Provide the (x, y) coordinate of the cell's center where the given text is located.  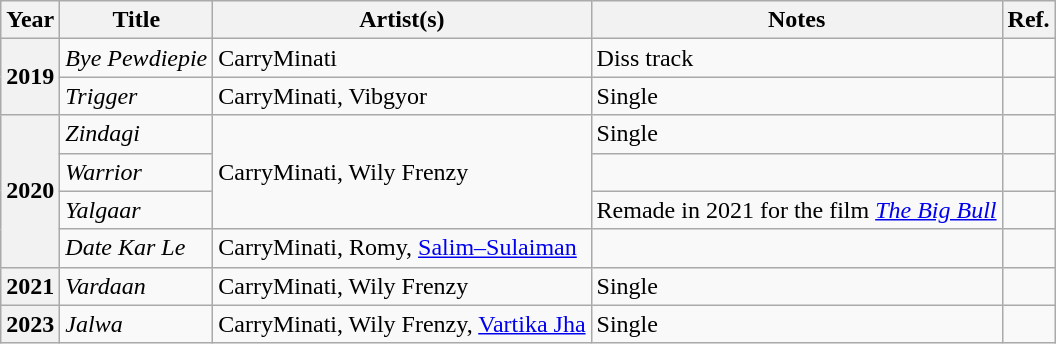
Year (30, 20)
Date Kar Le (136, 248)
CarryMinati (402, 58)
Diss track (796, 58)
Zindagi (136, 134)
2023 (30, 324)
2021 (30, 286)
Remade in 2021 for the film The Big Bull (796, 210)
Vardaan (136, 286)
Notes (796, 20)
2020 (30, 191)
Trigger (136, 96)
Jalwa (136, 324)
Artist(s) (402, 20)
Title (136, 20)
CarryMinati, Romy, Salim–Sulaiman (402, 248)
Bye Pewdiepie (136, 58)
Warrior (136, 172)
CarryMinati, Wily Frenzy, Vartika Jha (402, 324)
Yalgaar (136, 210)
Ref. (1028, 20)
2019 (30, 77)
CarryMinati, Vibgyor (402, 96)
